From the cell containing the given text, extract its center point as (x, y) coordinate. 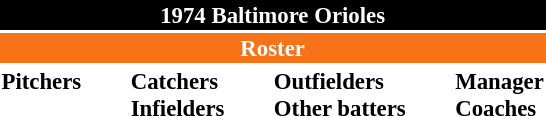
Roster (272, 48)
1974 Baltimore Orioles (272, 15)
